Identify which cell holds the provided text, then report its [X, Y] central coordinate. 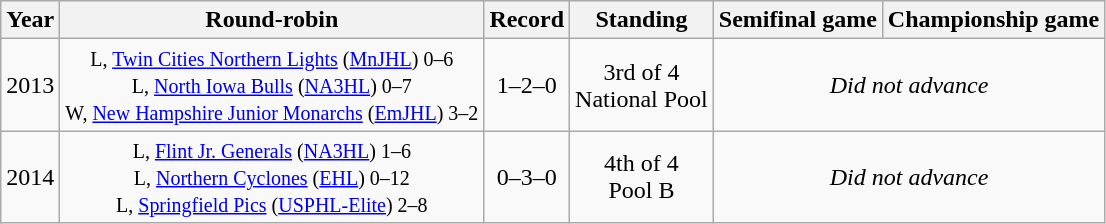
2014 [30, 177]
Record [527, 20]
Championship game [993, 20]
3rd of 4National Pool [642, 85]
Standing [642, 20]
L, Flint Jr. Generals (NA3HL) 1–6L, Northern Cyclones (EHL) 0–12L, Springfield Pics (USPHL-Elite) 2–8 [272, 177]
L, Twin Cities Northern Lights (MnJHL) 0–6L, North Iowa Bulls (NA3HL) 0–7W, New Hampshire Junior Monarchs (EmJHL) 3–2 [272, 85]
4th of 4Pool B [642, 177]
Round-robin [272, 20]
Semifinal game [798, 20]
2013 [30, 85]
0–3–0 [527, 177]
1–2–0 [527, 85]
Year [30, 20]
